Pinpoint the cell where the given text exists, returning its [x, y] midpoint coordinate. 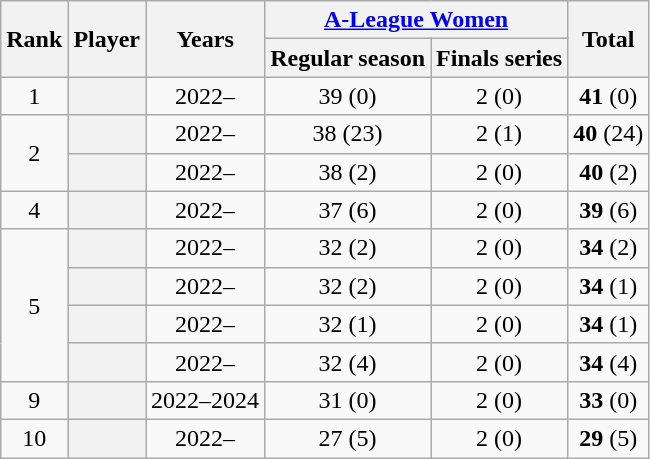
31 (0) [348, 400]
Player [107, 39]
2 (1) [500, 134]
32 (4) [348, 362]
9 [34, 400]
32 (1) [348, 324]
2 [34, 153]
Years [206, 39]
40 (2) [608, 172]
39 (0) [348, 96]
34 (4) [608, 362]
40 (24) [608, 134]
Finals series [500, 58]
39 (6) [608, 210]
4 [34, 210]
27 (5) [348, 438]
1 [34, 96]
2022–2024 [206, 400]
5 [34, 305]
Rank [34, 39]
34 (2) [608, 248]
Regular season [348, 58]
33 (0) [608, 400]
38 (2) [348, 172]
41 (0) [608, 96]
38 (23) [348, 134]
Total [608, 39]
37 (6) [348, 210]
29 (5) [608, 438]
10 [34, 438]
A-League Women [416, 20]
